Scan for the cell matching the given text and deliver its (x, y) coordinate at center. 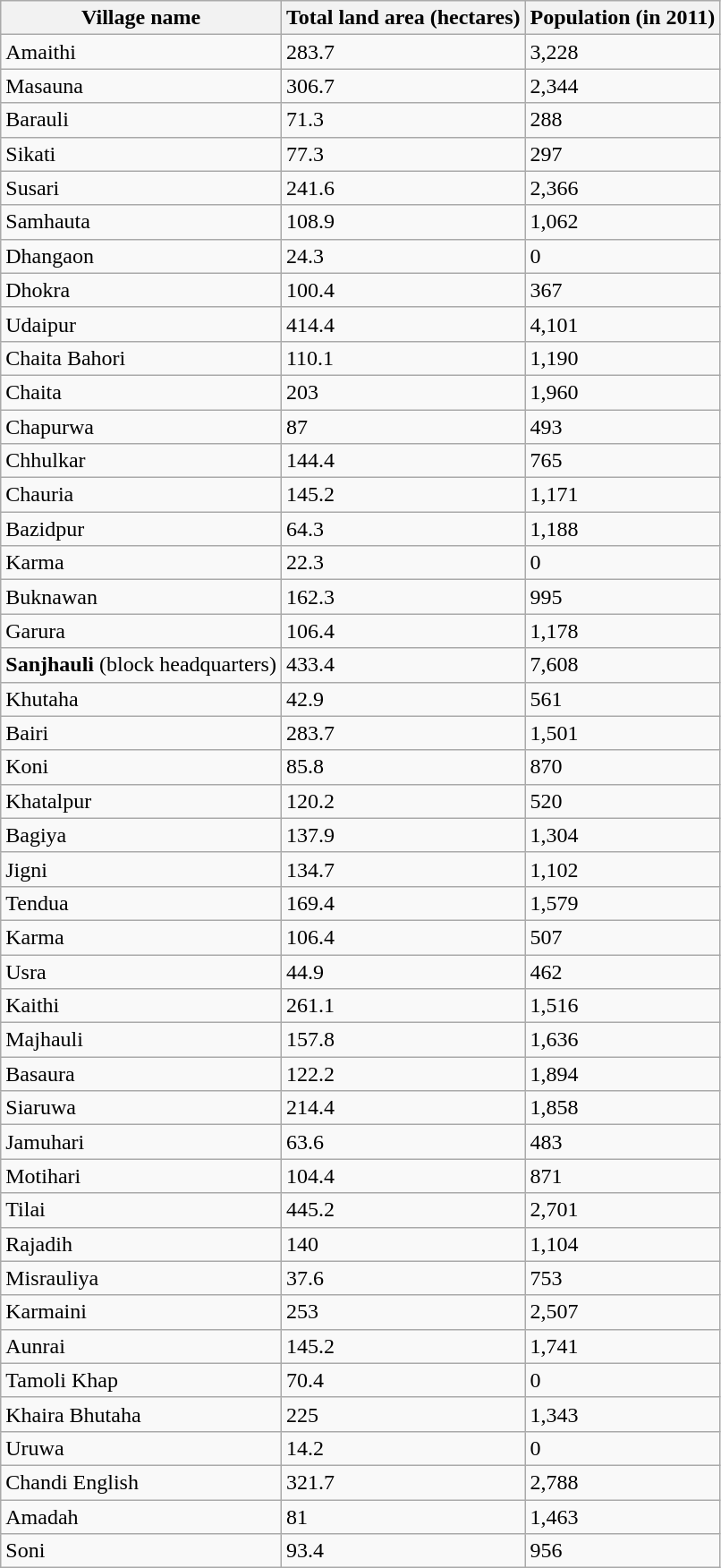
Misrauliya (141, 1278)
1,636 (623, 1040)
2,344 (623, 86)
288 (623, 120)
Chaita Bahori (141, 358)
Buknawan (141, 597)
367 (623, 290)
Koni (141, 767)
1,062 (623, 222)
483 (623, 1142)
445.2 (403, 1210)
Chhulkar (141, 461)
Soni (141, 1551)
44.9 (403, 971)
Total land area (hectares) (403, 18)
7,608 (623, 665)
87 (403, 427)
753 (623, 1278)
Tamoli Khap (141, 1380)
2,701 (623, 1210)
Chauria (141, 495)
297 (623, 154)
Usra (141, 971)
157.8 (403, 1040)
Masauna (141, 86)
Samhauta (141, 222)
203 (403, 392)
507 (623, 937)
70.4 (403, 1380)
241.6 (403, 188)
Kaithi (141, 1006)
214.4 (403, 1108)
Population (in 2011) (623, 18)
Bazidpur (141, 529)
14.2 (403, 1448)
Chandi English (141, 1482)
Basaura (141, 1074)
Khatalpur (141, 801)
1,579 (623, 903)
93.4 (403, 1551)
77.3 (403, 154)
Tendua (141, 903)
Barauli (141, 120)
4,101 (623, 324)
1,894 (623, 1074)
Jamuhari (141, 1142)
1,858 (623, 1108)
104.4 (403, 1176)
1,190 (623, 358)
71.3 (403, 120)
871 (623, 1176)
Siaruwa (141, 1108)
Dhokra (141, 290)
140 (403, 1244)
Sikati (141, 154)
253 (403, 1312)
Khaira Bhutaha (141, 1414)
134.7 (403, 869)
870 (623, 767)
225 (403, 1414)
414.4 (403, 324)
1,178 (623, 631)
306.7 (403, 86)
137.9 (403, 835)
1,960 (623, 392)
Sanjhauli (block headquarters) (141, 665)
Amaithi (141, 52)
1,188 (623, 529)
Rajadih (141, 1244)
85.8 (403, 767)
81 (403, 1517)
493 (623, 427)
1,516 (623, 1006)
2,366 (623, 188)
1,501 (623, 733)
561 (623, 699)
22.3 (403, 563)
Susari (141, 188)
Jigni (141, 869)
Amadah (141, 1517)
169.4 (403, 903)
64.3 (403, 529)
1,171 (623, 495)
110.1 (403, 358)
1,304 (623, 835)
956 (623, 1551)
1,343 (623, 1414)
63.6 (403, 1142)
Chapurwa (141, 427)
2,788 (623, 1482)
Tilai (141, 1210)
321.7 (403, 1482)
462 (623, 971)
520 (623, 801)
2,507 (623, 1312)
Udaipur (141, 324)
Motihari (141, 1176)
3,228 (623, 52)
144.4 (403, 461)
24.3 (403, 256)
Karmaini (141, 1312)
42.9 (403, 699)
1,102 (623, 869)
Garura (141, 631)
Dhangaon (141, 256)
108.9 (403, 222)
122.2 (403, 1074)
100.4 (403, 290)
162.3 (403, 597)
Khutaha (141, 699)
Bagiya (141, 835)
Uruwa (141, 1448)
37.6 (403, 1278)
1,104 (623, 1244)
765 (623, 461)
433.4 (403, 665)
Aunrai (141, 1346)
261.1 (403, 1006)
1,741 (623, 1346)
1,463 (623, 1517)
995 (623, 597)
Chaita (141, 392)
Majhauli (141, 1040)
120.2 (403, 801)
Village name (141, 18)
Bairi (141, 733)
